Return the (x, y) coordinate for the center point of the cell that contains the specified text.  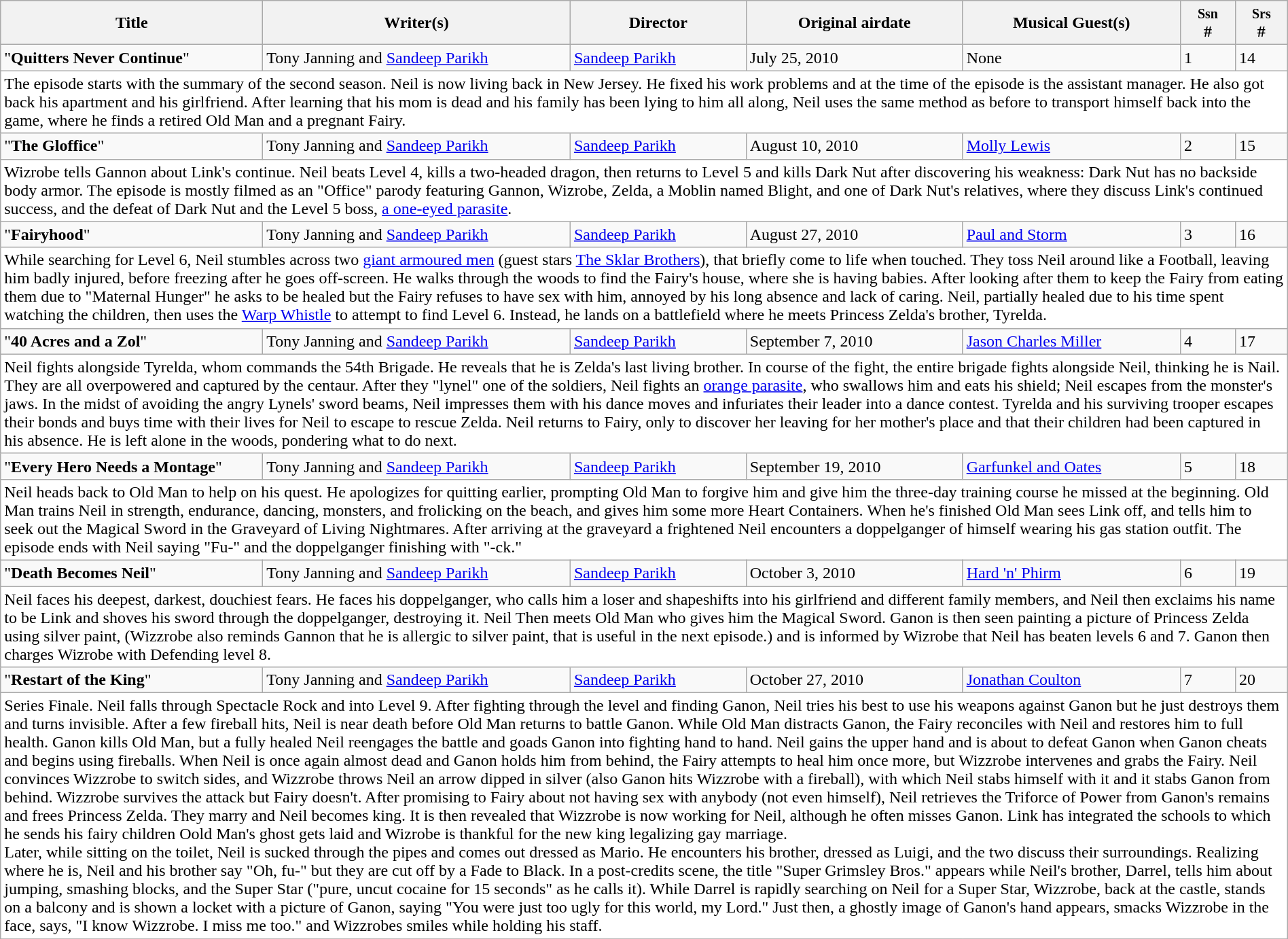
5 (1208, 466)
6 (1208, 573)
July 25, 2010 (855, 58)
October 3, 2010 (855, 573)
Garfunkel and Oates (1071, 466)
"The Gloffice" (132, 146)
Jason Charles Miller (1071, 341)
"Every Hero Needs a Montage" (132, 466)
Ssn# (1208, 23)
4 (1208, 341)
2 (1208, 146)
"40 Acres and a Zol" (132, 341)
"Quitters Never Continue" (132, 58)
September 19, 2010 (855, 466)
Molly Lewis (1071, 146)
Hard 'n' Phirm (1071, 573)
14 (1261, 58)
18 (1261, 466)
7 (1208, 680)
Srs# (1261, 23)
Original airdate (855, 23)
Jonathan Coulton (1071, 680)
"Restart of the King" (132, 680)
17 (1261, 341)
October 27, 2010 (855, 680)
None (1071, 58)
3 (1208, 234)
15 (1261, 146)
Title (132, 23)
August 27, 2010 (855, 234)
Director (658, 23)
"Fairyhood" (132, 234)
19 (1261, 573)
Paul and Storm (1071, 234)
20 (1261, 680)
Writer(s) (417, 23)
1 (1208, 58)
"Death Becomes Neil" (132, 573)
16 (1261, 234)
Musical Guest(s) (1071, 23)
September 7, 2010 (855, 341)
August 10, 2010 (855, 146)
